Scan for the cell matching the given text and deliver its (X, Y) coordinate at center. 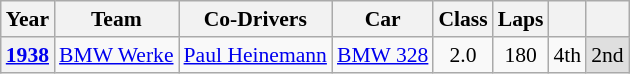
BMW Werke (116, 55)
BMW 328 (382, 55)
2.0 (462, 55)
Year (28, 19)
1938 (28, 55)
2nd (608, 55)
180 (521, 55)
Paul Heinemann (256, 55)
Co-Drivers (256, 19)
Class (462, 19)
Car (382, 19)
4th (567, 55)
Laps (521, 19)
Team (116, 19)
